Return (X, Y) of the center of cell containing provided text 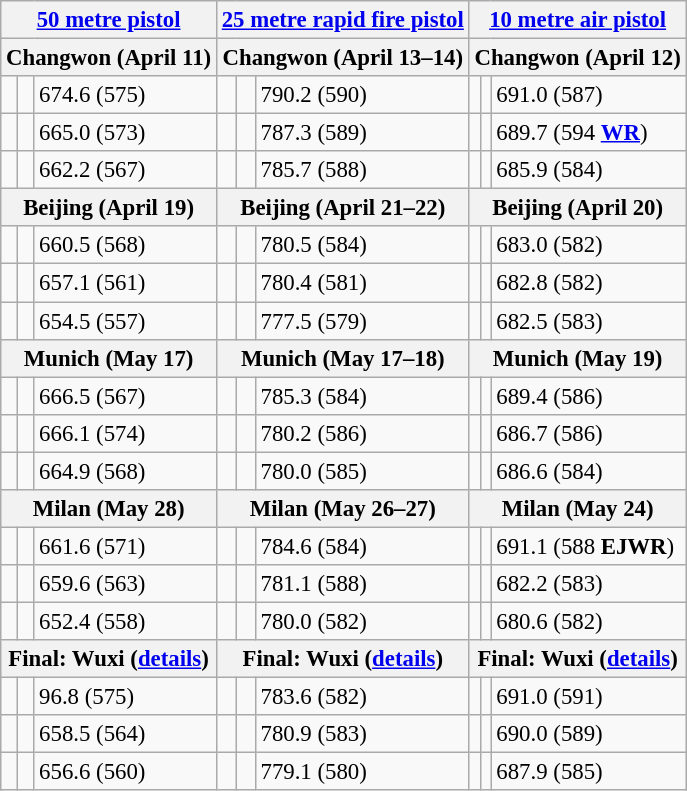
662.2 (567) (126, 170)
Milan (May 28) (109, 509)
780.9 (583) (362, 734)
780.2 (586) (362, 433)
666.1 (574) (126, 433)
784.6 (584) (362, 546)
777.5 (579) (362, 321)
96.8 (575) (126, 697)
785.3 (584) (362, 396)
686.6 (584) (588, 471)
Beijing (April 20) (578, 208)
683.0 (582) (588, 245)
780.0 (585) (362, 471)
50 metre pistol (109, 20)
780.5 (584) (362, 245)
689.4 (586) (588, 396)
Changwon (April 13–14) (342, 58)
660.5 (568) (126, 245)
691.1 (588 EJWR) (588, 546)
Munich (May 19) (578, 358)
Milan (May 26–27) (342, 509)
665.0 (573) (126, 133)
790.2 (590) (362, 95)
Munich (May 17) (109, 358)
780.4 (581) (362, 283)
781.1 (588) (362, 584)
674.6 (575) (126, 95)
666.5 (567) (126, 396)
Beijing (April 19) (109, 208)
Changwon (April 11) (109, 58)
10 metre air pistol (578, 20)
659.6 (563) (126, 584)
654.5 (557) (126, 321)
682.5 (583) (588, 321)
691.0 (591) (588, 697)
787.3 (589) (362, 133)
682.2 (583) (588, 584)
Changwon (April 12) (578, 58)
687.9 (585) (588, 772)
685.9 (584) (588, 170)
Munich (May 17–18) (342, 358)
Beijing (April 21–22) (342, 208)
Milan (May 24) (578, 509)
780.0 (582) (362, 621)
664.9 (568) (126, 471)
691.0 (587) (588, 95)
680.6 (582) (588, 621)
686.7 (586) (588, 433)
779.1 (580) (362, 772)
658.5 (564) (126, 734)
783.6 (582) (362, 697)
661.6 (571) (126, 546)
657.1 (561) (126, 283)
689.7 (594 WR) (588, 133)
690.0 (589) (588, 734)
682.8 (582) (588, 283)
656.6 (560) (126, 772)
652.4 (558) (126, 621)
25 metre rapid fire pistol (342, 20)
785.7 (588) (362, 170)
